Provide the (X, Y) coordinate of the cell's center where the given text is located.  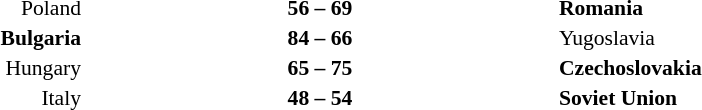
84 – 66 (320, 38)
65 – 75 (320, 68)
